For the text-containing cell, return its midpoint in (x, y) coordinate format. 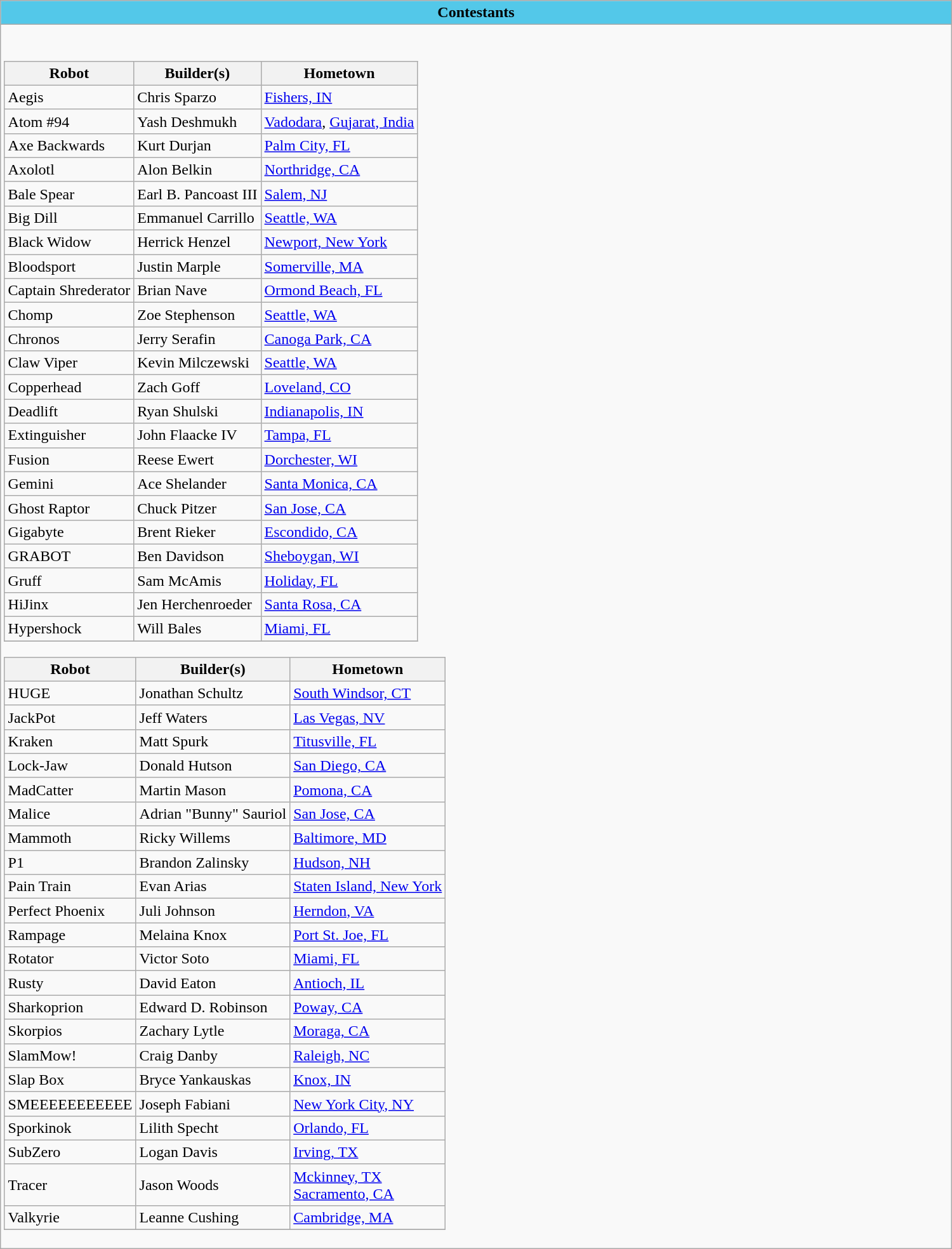
Hudson, NH (368, 862)
Alon Belkin (197, 169)
Leanne Cushing (213, 1217)
Copperhead (69, 387)
Titusville, FL (368, 741)
Victor Soto (213, 959)
Mammoth (70, 838)
Martin Mason (213, 790)
Baltimore, MD (368, 838)
Jerry Serafin (197, 339)
Bloodsport (69, 267)
Bryce Yankauskas (213, 1080)
Port St. Joe, FL (368, 935)
Orlando, FL (368, 1128)
Tracer (70, 1184)
Mckinney, TXSacramento, CA (368, 1184)
Santa Rosa, CA (339, 604)
Lilith Specht (213, 1128)
Chris Sparzo (197, 97)
Rampage (70, 935)
Zach Goff (197, 387)
Will Bales (197, 629)
Axolotl (69, 169)
Big Dill (69, 218)
Zachary Lytle (213, 1031)
Skorpios (70, 1031)
Northridge, CA (339, 169)
Juli Johnson (213, 911)
Donald Hutson (213, 765)
Joseph Fabiani (213, 1104)
Ryan Shulski (197, 411)
Holiday, FL (339, 580)
Fishers, IN (339, 97)
Sam McAmis (197, 580)
P1 (70, 862)
Hypershock (69, 629)
Raleigh, NC (368, 1055)
Pain Train (70, 887)
Canoga Park, CA (339, 339)
Somerville, MA (339, 267)
Edward D. Robinson (213, 1007)
Brandon Zalinsky (213, 862)
Chomp (69, 315)
Rotator (70, 959)
Escondido, CA (339, 532)
Dorchester, WI (339, 459)
Atom #94 (69, 121)
David Eaton (213, 983)
Lock-Jaw (70, 765)
SlamMow! (70, 1055)
Axe Backwards (69, 145)
Loveland, CO (339, 387)
Poway, CA (368, 1007)
Tampa, FL (339, 435)
Perfect Phoenix (70, 911)
Emmanuel Carrillo (197, 218)
Ricky Willems (213, 838)
Contestants (476, 13)
HUGE (70, 693)
JackPot (70, 717)
Antioch, IL (368, 983)
Ben Davidson (197, 556)
Jason Woods (213, 1184)
Rusty (70, 983)
New York City, NY (368, 1104)
Matt Spurk (213, 741)
Fusion (69, 459)
Salem, NJ (339, 194)
Kurt Durjan (197, 145)
Craig Danby (213, 1055)
Yash Deshmukh (197, 121)
Newport, New York (339, 242)
Chronos (69, 339)
Ormond Beach, FL (339, 291)
Black Widow (69, 242)
South Windsor, CT (368, 693)
Kraken (70, 741)
Ghost Raptor (69, 508)
John Flaacke IV (197, 435)
Santa Monica, CA (339, 484)
Jen Herchenroeder (197, 604)
Claw Viper (69, 363)
Herrick Henzel (197, 242)
Adrian "Bunny" Sauriol (213, 814)
Gigabyte (69, 532)
Brian Nave (197, 291)
Indianapolis, IN (339, 411)
Extinguisher (69, 435)
Staten Island, New York (368, 887)
Las Vegas, NV (368, 717)
Ace Shelander (197, 484)
Cambridge, MA (368, 1217)
Irving, TX (368, 1152)
Moraga, CA (368, 1031)
Gruff (69, 580)
Evan Arias (213, 887)
Palm City, FL (339, 145)
SubZero (70, 1152)
Malice (70, 814)
Slap Box (70, 1080)
GRABOT (69, 556)
Knox, IN (368, 1080)
Jonathan Schultz (213, 693)
Sheboygan, WI (339, 556)
Herndon, VA (368, 911)
MadCatter (70, 790)
San Diego, CA (368, 765)
Captain Shrederator (69, 291)
Logan Davis (213, 1152)
Justin Marple (197, 267)
Melaina Knox (213, 935)
Gemini (69, 484)
Valkyrie (70, 1217)
Jeff Waters (213, 717)
Pomona, CA (368, 790)
Deadlift (69, 411)
Sharkoprion (70, 1007)
Kevin Milczewski (197, 363)
Reese Ewert (197, 459)
Vadodara, Gujarat, India (339, 121)
Sporkinok (70, 1128)
Bale Spear (69, 194)
SMEEEEEEEEEEE (70, 1104)
Earl B. Pancoast III (197, 194)
Chuck Pitzer (197, 508)
Aegis (69, 97)
Zoe Stephenson (197, 315)
Brent Rieker (197, 532)
HiJinx (69, 604)
